Pinpoint the cell where the given text exists, returning its (x, y) midpoint coordinate. 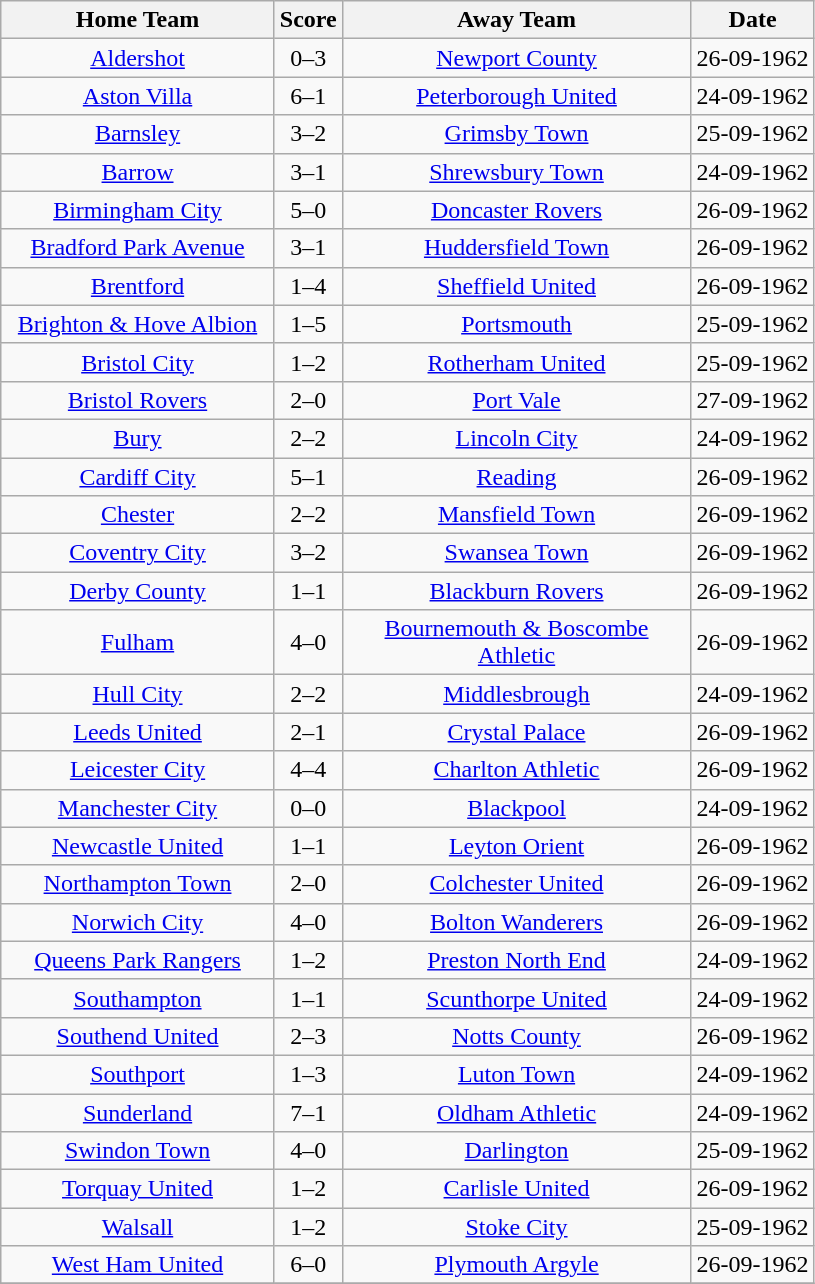
West Ham United (138, 1265)
Chester (138, 515)
Derby County (138, 591)
Preston North End (516, 960)
Queens Park Rangers (138, 960)
Brighton & Hove Albion (138, 324)
Bolton Wanderers (516, 922)
Stoke City (516, 1227)
Lincoln City (516, 438)
Darlington (516, 1151)
Southport (138, 1074)
Southampton (138, 998)
Newport County (516, 58)
Bournemouth & Boscombe Athletic (516, 642)
Blackpool (516, 808)
1–4 (308, 286)
Manchester City (138, 808)
Plymouth Argyle (516, 1265)
Home Team (138, 20)
Coventry City (138, 553)
Bury (138, 438)
Huddersfield Town (516, 248)
Aldershot (138, 58)
1–3 (308, 1074)
Norwich City (138, 922)
Cardiff City (138, 477)
Barrow (138, 172)
Bristol City (138, 362)
6–0 (308, 1265)
Torquay United (138, 1189)
Reading (516, 477)
Peterborough United (516, 96)
5–0 (308, 210)
Date (753, 20)
Doncaster Rovers (516, 210)
Scunthorpe United (516, 998)
Swansea Town (516, 553)
Carlisle United (516, 1189)
Northampton Town (138, 884)
Leyton Orient (516, 846)
Score (308, 20)
7–1 (308, 1113)
Walsall (138, 1227)
2–3 (308, 1036)
Newcastle United (138, 846)
0–0 (308, 808)
Portsmouth (516, 324)
Barnsley (138, 134)
Away Team (516, 20)
Leeds United (138, 732)
Luton Town (516, 1074)
Bradford Park Avenue (138, 248)
Leicester City (138, 770)
Rotherham United (516, 362)
1–5 (308, 324)
Mansfield Town (516, 515)
0–3 (308, 58)
Southend United (138, 1036)
6–1 (308, 96)
5–1 (308, 477)
Middlesbrough (516, 694)
Bristol Rovers (138, 400)
Colchester United (516, 884)
Fulham (138, 642)
Swindon Town (138, 1151)
Sheffield United (516, 286)
4–4 (308, 770)
Grimsby Town (516, 134)
Charlton Athletic (516, 770)
Sunderland (138, 1113)
Hull City (138, 694)
Birmingham City (138, 210)
Aston Villa (138, 96)
Crystal Palace (516, 732)
Oldham Athletic (516, 1113)
Blackburn Rovers (516, 591)
Port Vale (516, 400)
Shrewsbury Town (516, 172)
27-09-1962 (753, 400)
Brentford (138, 286)
Notts County (516, 1036)
2–1 (308, 732)
